Locate the cell with the specified text and output its (x, y) center coordinate. 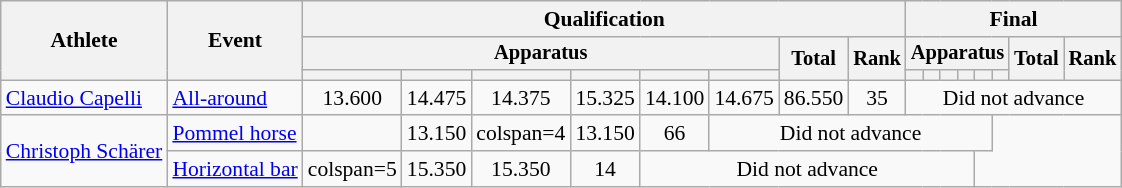
Christoph Schärer (84, 152)
Horizontal bar (234, 169)
Qualification (604, 19)
colspan=4 (520, 134)
86.550 (814, 98)
14.375 (520, 98)
13.600 (352, 98)
35 (877, 98)
Pommel horse (234, 134)
14.675 (744, 98)
14.100 (674, 98)
15.325 (604, 98)
Athlete (84, 40)
colspan=5 (352, 169)
All-around (234, 98)
66 (674, 134)
Final (1014, 19)
14.475 (436, 98)
Claudio Capelli (84, 98)
Event (234, 40)
14 (604, 169)
